Return the (x, y) coordinate for the center point of the cell that contains the specified text.  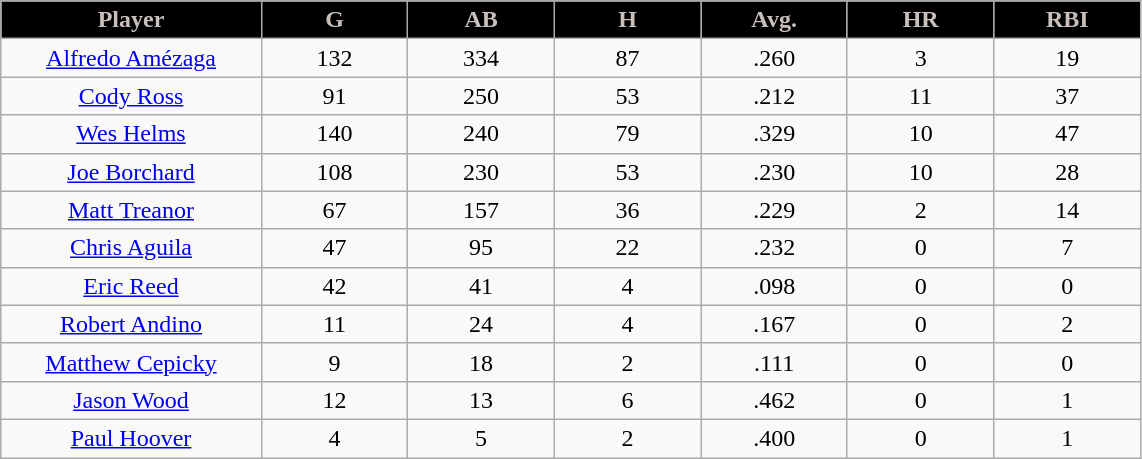
95 (482, 248)
.212 (774, 96)
H (628, 20)
14 (1068, 210)
67 (334, 210)
Paul Hoover (132, 438)
RBI (1068, 20)
AB (482, 20)
28 (1068, 172)
.111 (774, 362)
HR (920, 20)
G (334, 20)
Wes Helms (132, 134)
Eric Reed (132, 286)
157 (482, 210)
.329 (774, 134)
24 (482, 324)
9 (334, 362)
Robert Andino (132, 324)
5 (482, 438)
132 (334, 58)
.400 (774, 438)
Avg. (774, 20)
.260 (774, 58)
108 (334, 172)
6 (628, 400)
334 (482, 58)
.462 (774, 400)
Alfredo Amézaga (132, 58)
.232 (774, 248)
Cody Ross (132, 96)
18 (482, 362)
87 (628, 58)
3 (920, 58)
Chris Aguila (132, 248)
41 (482, 286)
37 (1068, 96)
22 (628, 248)
7 (1068, 248)
230 (482, 172)
42 (334, 286)
250 (482, 96)
140 (334, 134)
.167 (774, 324)
Jason Wood (132, 400)
Matt Treanor (132, 210)
Matthew Cepicky (132, 362)
12 (334, 400)
Player (132, 20)
79 (628, 134)
19 (1068, 58)
36 (628, 210)
Joe Borchard (132, 172)
91 (334, 96)
240 (482, 134)
.098 (774, 286)
.230 (774, 172)
.229 (774, 210)
13 (482, 400)
